Detect which cell encompasses the target text, then output its [X, Y] center coordinate. 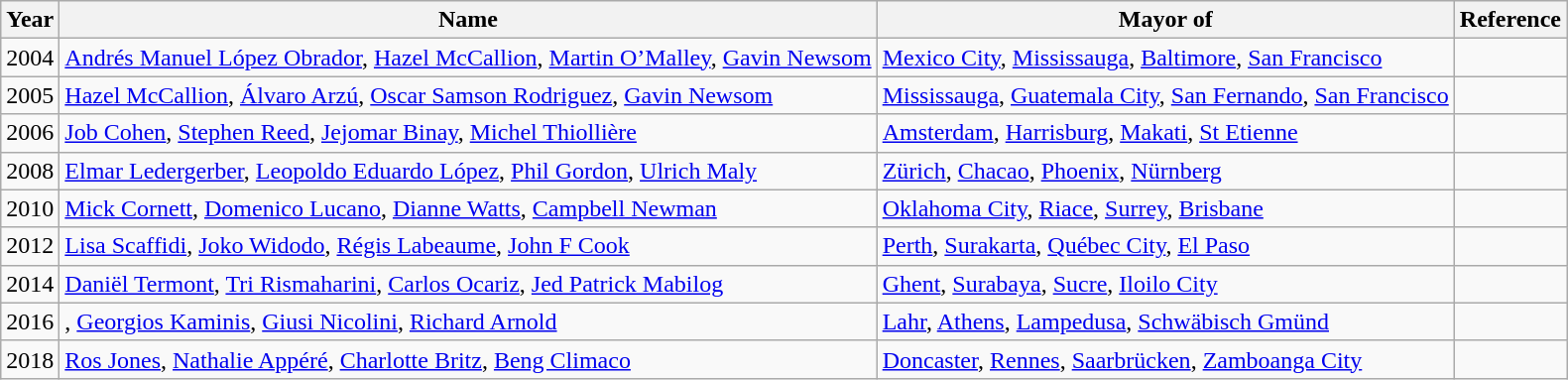
Mick Cornett, Domenico Lucano, Dianne Watts, Campbell Newman [468, 208]
Ros Jones, Nathalie Appéré, Charlotte Britz, Beng Climaco [468, 359]
Lahr, Athens, Lampedusa, Schwäbisch Gmünd [1165, 321]
Andrés Manuel López Obrador, Hazel McCallion, Martin O’Malley, Gavin Newsom [468, 58]
Amsterdam, Harrisburg, Makati, St Etienne [1165, 133]
Oklahoma City, Riace, Surrey, Brisbane [1165, 208]
2008 [30, 171]
Perth, Surakarta, Québec City, El Paso [1165, 246]
2004 [30, 58]
2005 [30, 95]
Job Cohen, Stephen Reed, Jejomar Binay, Michel Thiollière [468, 133]
Zürich, Chacao, Phoenix, Nürnberg [1165, 171]
Hazel McCallion, Álvaro Arzú, Oscar Samson Rodriguez, Gavin Newsom [468, 95]
Doncaster, Rennes, Saarbrücken, Zamboanga City [1165, 359]
2012 [30, 246]
Mexico City, Mississauga, Baltimore, San Francisco [1165, 58]
Reference [1509, 20]
Mississauga, Guatemala City, San Fernando, San Francisco [1165, 95]
Year [30, 20]
Name [468, 20]
, Georgios Kaminis, Giusi Nicolini, Richard Arnold [468, 321]
2006 [30, 133]
Ghent, Surabaya, Sucre, Iloilo City [1165, 284]
2016 [30, 321]
2014 [30, 284]
2010 [30, 208]
Elmar Ledergerber, Leopoldo Eduardo López, Phil Gordon, Ulrich Maly [468, 171]
2018 [30, 359]
Lisa Scaffidi, Joko Widodo, Régis Labeaume, John F Cook [468, 246]
Daniël Termont, Tri Rismaharini, Carlos Ocariz, Jed Patrick Mabilog [468, 284]
Mayor of [1165, 20]
